Return the (X, Y) coordinate for the center point of the cell that contains the specified text.  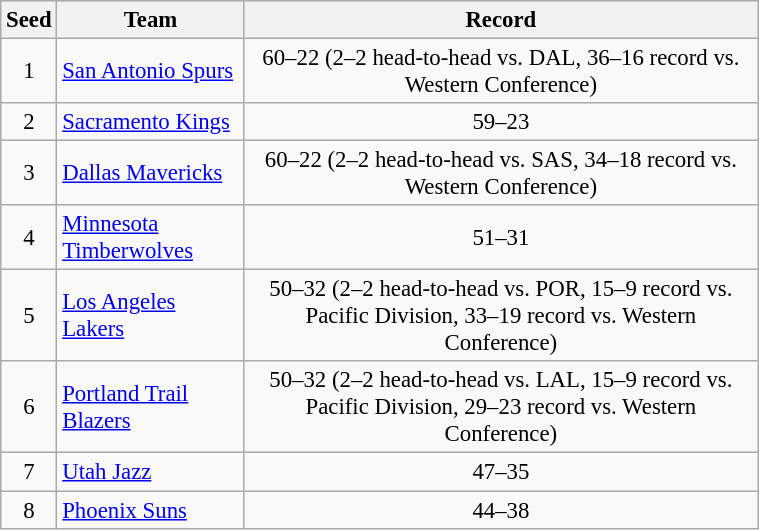
3 (29, 174)
51–31 (501, 238)
59–23 (501, 122)
4 (29, 238)
Phoenix Suns (150, 510)
San Antonio Spurs (150, 72)
Seed (29, 20)
44–38 (501, 510)
60–22 (2–2 head-to-head vs. DAL, 36–16 record vs. Western Conference) (501, 72)
47–35 (501, 472)
8 (29, 510)
Record (501, 20)
2 (29, 122)
Los Angeles Lakers (150, 316)
7 (29, 472)
1 (29, 72)
Portland Trail Blazers (150, 408)
50–32 (2–2 head-to-head vs. POR, 15–9 record vs. Pacific Division, 33–19 record vs. Western Conference) (501, 316)
Team (150, 20)
60–22 (2–2 head-to-head vs. SAS, 34–18 record vs. Western Conference) (501, 174)
Utah Jazz (150, 472)
6 (29, 408)
50–32 (2–2 head-to-head vs. LAL, 15–9 record vs. Pacific Division, 29–23 record vs. Western Conference) (501, 408)
Dallas Mavericks (150, 174)
Sacramento Kings (150, 122)
Minnesota Timberwolves (150, 238)
5 (29, 316)
